Output the (X, Y) coordinate of the center of the cell containing the given text.  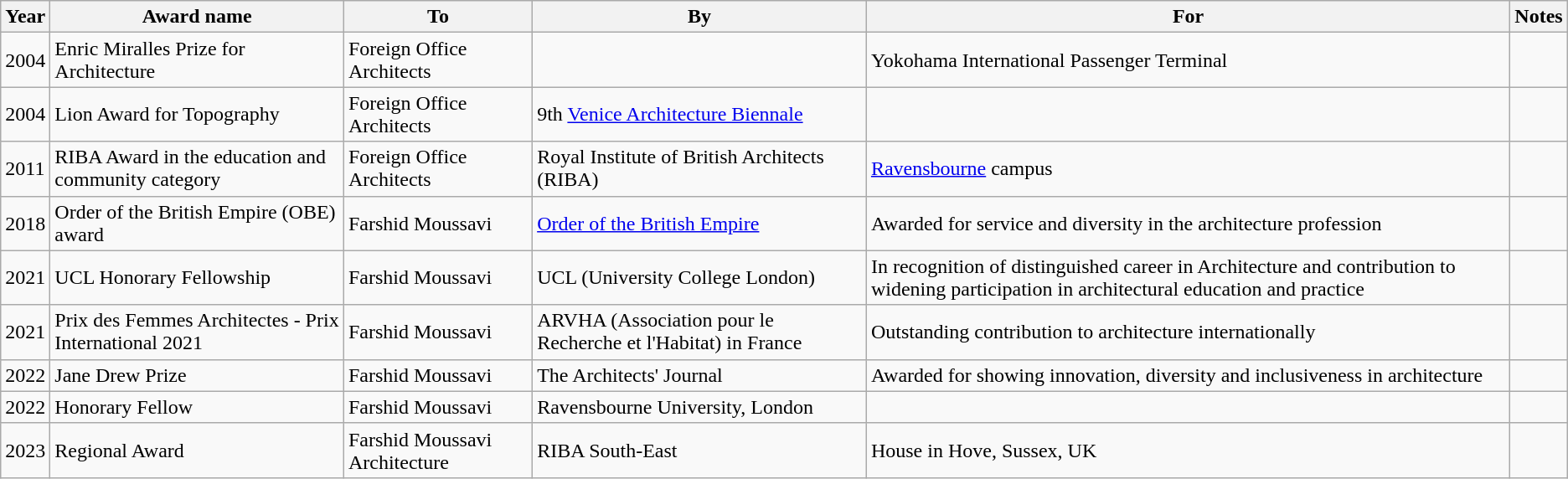
In recognition of distinguished career in Architecture and contribution to widening participation in architectural education and practice (1188, 278)
2018 (25, 223)
Awarded for showing innovation, diversity and inclusiveness in architecture (1188, 375)
Farshid Moussavi Architecture (437, 451)
9th Venice Architecture Biennale (700, 114)
UCL (University College London) (700, 278)
To (437, 17)
Award name (198, 17)
Awarded for service and diversity in the architecture profession (1188, 223)
Prix des Femmes Architectes - Prix International 2021 (198, 332)
Royal Institute of British Architects (RIBA) (700, 169)
2023 (25, 451)
By (700, 17)
Year (25, 17)
Notes (1539, 17)
Yokohama International Passenger Terminal (1188, 60)
UCL Honorary Fellowship (198, 278)
2011 (25, 169)
Lion Award for Topography (198, 114)
House in Hove, Sussex, UK (1188, 451)
Outstanding contribution to architecture internationally (1188, 332)
Honorary Fellow (198, 407)
RIBA South-East (700, 451)
Enric Miralles Prize for Architecture (198, 60)
Jane Drew Prize (198, 375)
Order of the British Empire (OBE) award (198, 223)
Regional Award (198, 451)
ARVHA (Association pour le Recherche et l'Habitat) in France (700, 332)
RIBA Award in the education and community category (198, 169)
Ravensbourne University, London (700, 407)
Order of the British Empire (700, 223)
The Architects' Journal (700, 375)
For (1188, 17)
Ravensbourne campus (1188, 169)
